Return [X, Y] of the center of cell containing provided text 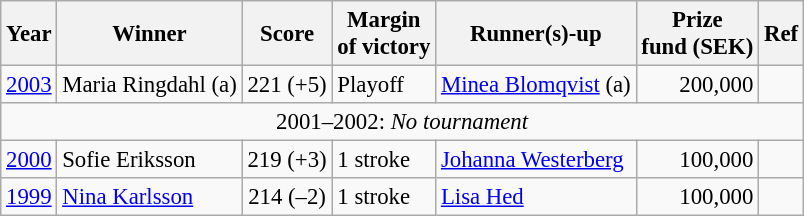
2001–2002: No tournament [402, 122]
Maria Ringdahl (a) [150, 85]
219 (+3) [287, 160]
200,000 [698, 85]
Sofie Eriksson [150, 160]
Playoff [384, 85]
221 (+5) [287, 85]
Score [287, 34]
2003 [29, 85]
2000 [29, 160]
Year [29, 34]
Lisa Hed [536, 197]
214 (–2) [287, 197]
Winner [150, 34]
Prizefund (SEK) [698, 34]
Marginof victory [384, 34]
Nina Karlsson [150, 197]
Minea Blomqvist (a) [536, 85]
1999 [29, 197]
Ref [782, 34]
Runner(s)-up [536, 34]
Johanna Westerberg [536, 160]
